Detect which cell encompasses the target text, then output its (x, y) center coordinate. 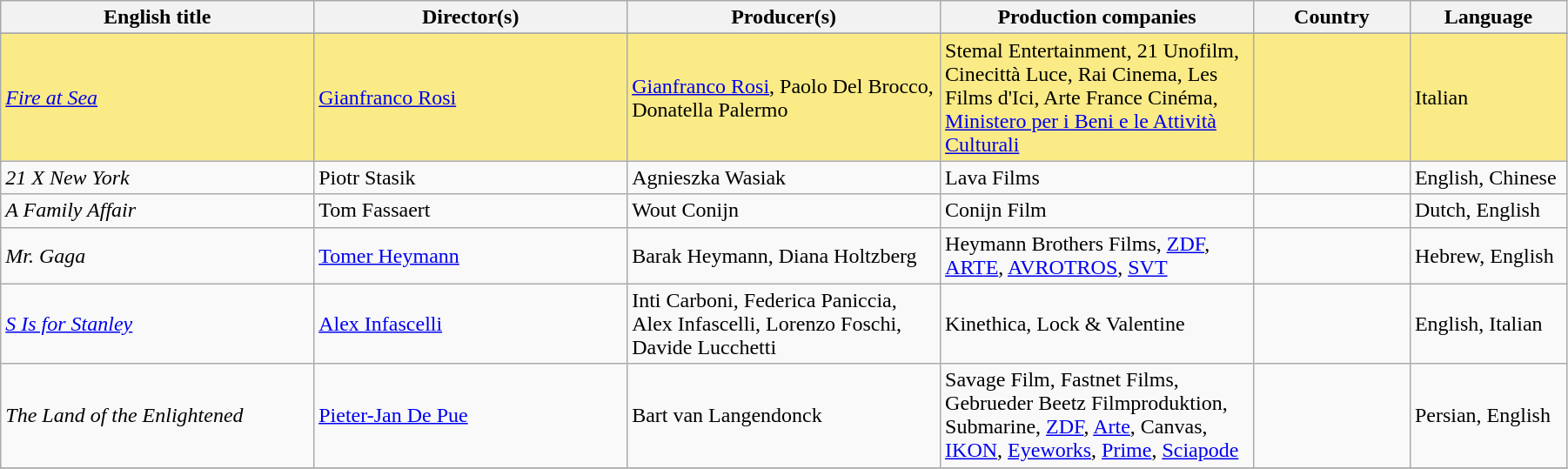
Director(s) (471, 17)
Heymann Brothers Films, ZDF, ARTE, AVROTROS, SVT (1097, 256)
Dutch, English (1488, 211)
Inti Carboni, Federica Paniccia, Alex Infascelli, Lorenzo Foschi, Davide Lucchetti (784, 324)
Gianfranco Rosi, Paolo Del Brocco, Donatella Palermo (784, 97)
Mr. Gaga (157, 256)
Language (1488, 17)
Bart van Langendonck (784, 416)
Fire at Sea (157, 97)
Agnieszka Wasiak (784, 178)
A Family Affair (157, 211)
Tom Fassaert (471, 211)
Kinethica, Lock & Valentine (1097, 324)
Country (1331, 17)
21 X New York (157, 178)
Tomer Heymann (471, 256)
Stemal Entertainment, 21 Unofilm, Cinecittà Luce, Rai Cinema, Les Films d'Ici, Arte France Cinéma, Ministero per i Beni e le Attività Culturali (1097, 97)
Gianfranco Rosi (471, 97)
Alex Infascelli (471, 324)
Pieter-Jan De Pue (471, 416)
Barak Heymann, Diana Holtzberg (784, 256)
Producer(s) (784, 17)
Hebrew, English (1488, 256)
Piotr Stasik (471, 178)
Persian, English (1488, 416)
Italian (1488, 97)
English, Chinese (1488, 178)
S Is for Stanley (157, 324)
Savage Film, Fastnet Films, Gebrueder Beetz Filmproduktion, Submarine, ZDF, Arte, Canvas, IKON, Eyeworks, Prime, Sciapode (1097, 416)
Wout Conijn (784, 211)
Lava Films (1097, 178)
English, Italian (1488, 324)
Production companies (1097, 17)
English title (157, 17)
The Land of the Enlightened (157, 416)
Conijn Film (1097, 211)
